Pinpoint the cell where the given text exists, returning its (x, y) midpoint coordinate. 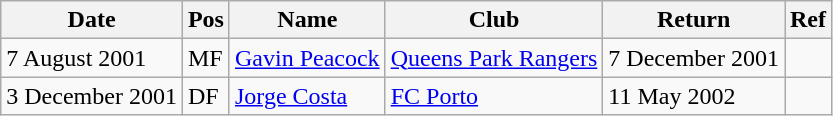
Gavin Peacock (307, 58)
7 December 2001 (694, 58)
7 August 2001 (92, 58)
Club (494, 20)
DF (206, 96)
Return (694, 20)
Name (307, 20)
Queens Park Rangers (494, 58)
Date (92, 20)
Pos (206, 20)
3 December 2001 (92, 96)
11 May 2002 (694, 96)
MF (206, 58)
Ref (808, 20)
Jorge Costa (307, 96)
FC Porto (494, 96)
